For the text-containing cell, return its midpoint in (x, y) coordinate format. 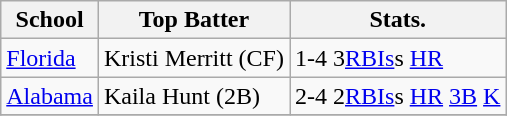
Top Batter (194, 20)
Alabama (50, 96)
2-4 2RBIss HR 3B K (398, 96)
1-4 3RBIss HR (398, 58)
Florida (50, 58)
Kaila Hunt (2B) (194, 96)
Stats. (398, 20)
School (50, 20)
Kristi Merritt (CF) (194, 58)
